Output the (X, Y) coordinate of the center of the cell containing the given text.  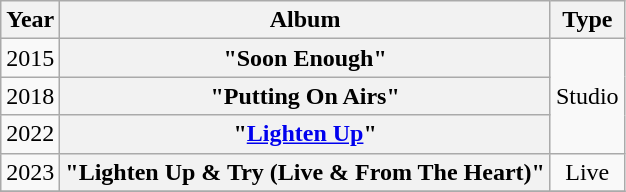
Live (587, 172)
Studio (587, 96)
2015 (30, 58)
Album (306, 20)
Year (30, 20)
2022 (30, 134)
"Soon Enough" (306, 58)
2023 (30, 172)
"Lighten Up & Try (Live & From The Heart)" (306, 172)
"Putting On Airs" (306, 96)
Type (587, 20)
2018 (30, 96)
"Lighten Up" (306, 134)
